Search for the cell housing the specified text and yield its (X, Y) center coordinate. 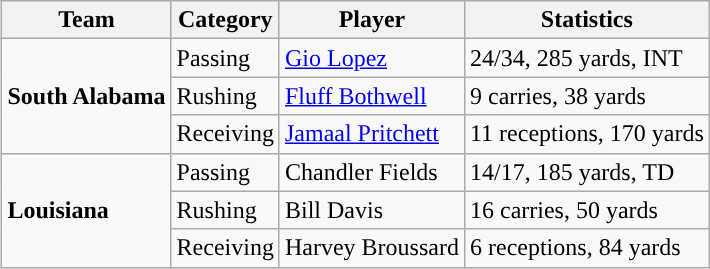
Fluff Bothwell (372, 96)
South Alabama (86, 96)
14/17, 185 yards, TD (586, 172)
Louisiana (86, 210)
11 receptions, 170 yards (586, 134)
9 carries, 38 yards (586, 96)
Jamaal Pritchett (372, 134)
Team (86, 20)
Statistics (586, 20)
24/34, 285 yards, INT (586, 58)
Harvey Broussard (372, 248)
Bill Davis (372, 210)
6 receptions, 84 yards (586, 248)
Chandler Fields (372, 172)
16 carries, 50 yards (586, 210)
Player (372, 20)
Category (225, 20)
Gio Lopez (372, 58)
